Return the (X, Y) coordinate for the center point of the cell that contains the specified text.  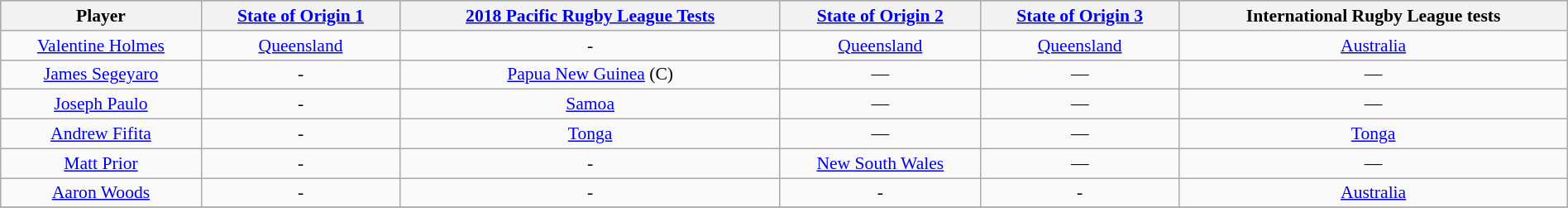
State of Origin 2 (880, 16)
James Segeyaro (101, 75)
Aaron Woods (101, 193)
New South Wales (880, 163)
State of Origin 1 (301, 16)
Joseph Paulo (101, 104)
Andrew Fifita (101, 134)
International Rugby League tests (1373, 16)
State of Origin 3 (1080, 16)
Samoa (590, 104)
Valentine Holmes (101, 46)
Matt Prior (101, 163)
2018 Pacific Rugby League Tests (590, 16)
Papua New Guinea (C) (590, 75)
Player (101, 16)
